Capture the cell that displays the provided text and extract its (x, y) central coordinate. 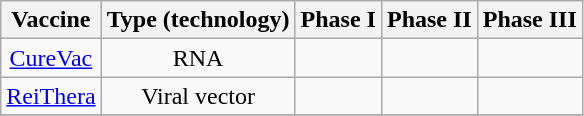
Vaccine (51, 20)
Phase III (530, 20)
Phase II (429, 20)
Type (technology) (198, 20)
RNA (198, 58)
CureVac (51, 58)
Viral vector (198, 96)
ReiThera (51, 96)
Phase I (338, 20)
